Identify which cell holds the provided text, then report its [x, y] central coordinate. 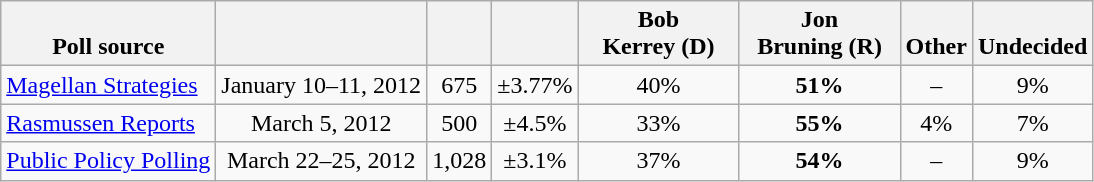
January 10–11, 2012 [322, 85]
±3.77% [535, 85]
40% [658, 85]
March 5, 2012 [322, 123]
Rasmussen Reports [108, 123]
33% [658, 123]
Other [936, 34]
54% [820, 161]
Poll source [108, 34]
500 [460, 123]
675 [460, 85]
37% [658, 161]
±3.1% [535, 161]
±4.5% [535, 123]
BobKerrey (D) [658, 34]
March 22–25, 2012 [322, 161]
JonBruning (R) [820, 34]
Undecided [1032, 34]
Magellan Strategies [108, 85]
1,028 [460, 161]
Public Policy Polling [108, 161]
51% [820, 85]
55% [820, 123]
4% [936, 123]
7% [1032, 123]
